Determine the (x, y) coordinate at the center of the cell enclosing the given text.  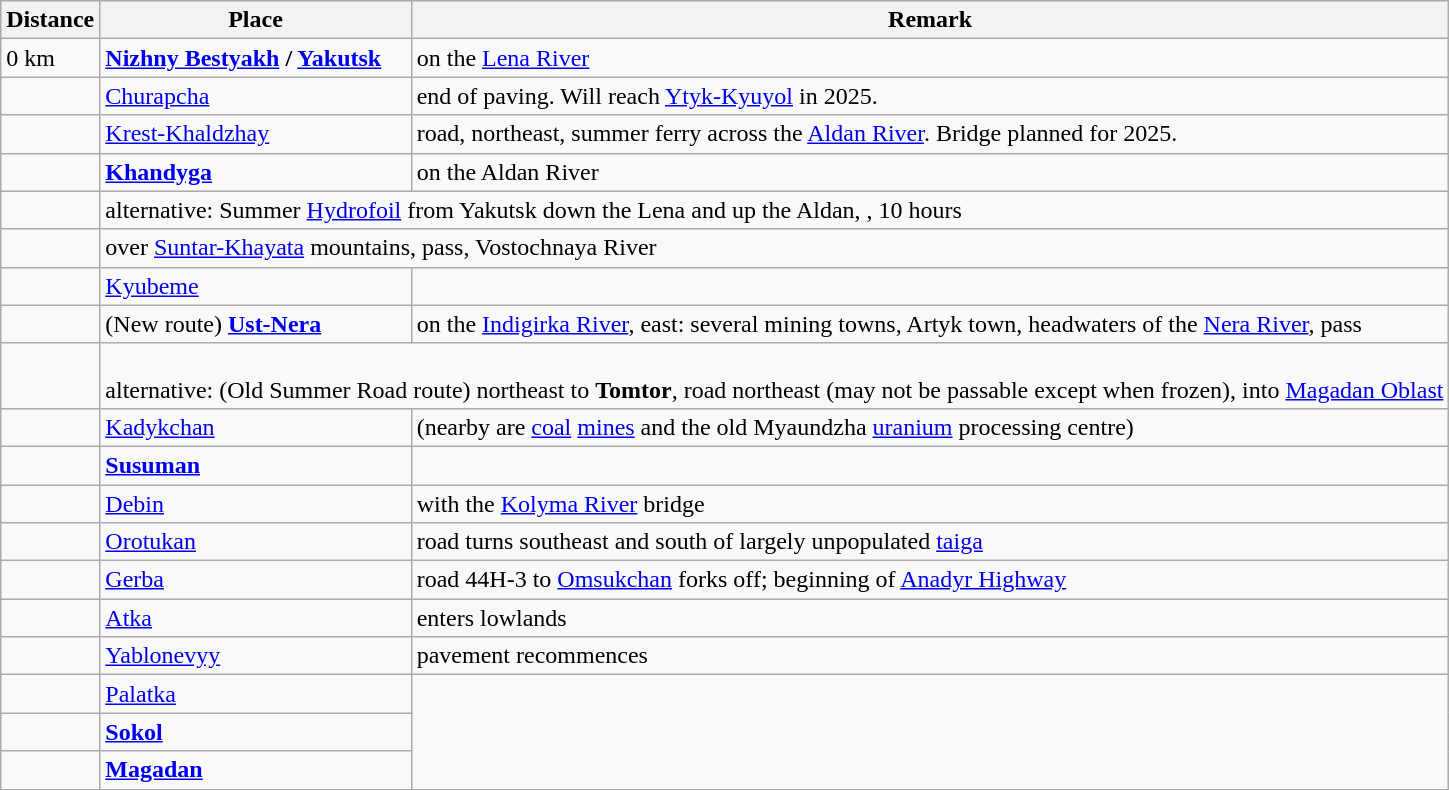
with the Kolyma River bridge (930, 503)
Nizhny Bestyakh / Yakutsk (256, 58)
over Suntar-Khayata mountains, pass, Vostochnaya River (774, 248)
on the Aldan River (930, 172)
(New route) Ust-Nera (256, 324)
road 44H-3 to Omsukchan forks off; beginning of Anadyr Highway (930, 580)
end of paving. Will reach Ytyk-Kyuyol in 2025. (930, 96)
Krest-Khaldzhay (256, 134)
0 km (50, 58)
Yablonevyy (256, 656)
Gerba (256, 580)
Orotukan (256, 542)
Distance (50, 20)
Magadan (256, 770)
Khandyga (256, 172)
on the Lena River (930, 58)
on the Indigirka River, east: several mining towns, Artyk town, headwaters of the Nera River, pass (930, 324)
Debin (256, 503)
pavement recommences (930, 656)
Churapcha (256, 96)
Sokol (256, 732)
road, northeast, summer ferry across the Aldan River. Bridge planned for 2025. (930, 134)
alternative: (Old Summer Road route) northeast to Tomtor, road northeast (may not be passable except when frozen), into Magadan Oblast (774, 376)
Palatka (256, 694)
road turns southeast and south of largely unpopulated taiga (930, 542)
Susuman (256, 465)
(nearby are coal mines and the old Myaundzha uranium processing centre) (930, 427)
Place (256, 20)
enters lowlands (930, 618)
Atka (256, 618)
Remark (930, 20)
alternative: Summer Hydrofoil from Yakutsk down the Lena and up the Aldan, , 10 hours (774, 210)
Kyubeme (256, 286)
Kadykchan (256, 427)
